Search for the cell housing the specified text and yield its (X, Y) center coordinate. 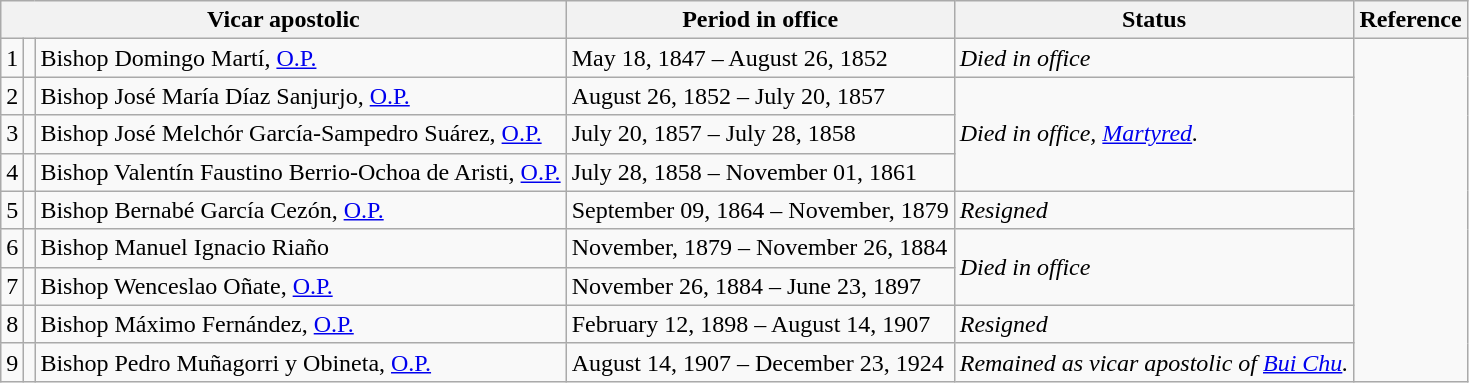
Period in office (760, 20)
July 20, 1857 – July 28, 1858 (760, 134)
Bishop Domingo Martí, O.P. (300, 58)
1 (12, 58)
Remained as vicar apostolic of Bui Chu. (1154, 362)
November 26, 1884 – June 23, 1897 (760, 286)
Bishop Valentín Faustino Berrio-Ochoa de Aristi, O.P. (300, 172)
Vicar apostolic (284, 20)
Bishop Máximo Fernández, O.P. (300, 324)
Bishop Manuel Ignacio Riaño (300, 248)
Died in office, Martyred. (1154, 134)
August 14, 1907 – December 23, 1924 (760, 362)
8 (12, 324)
November, 1879 – November 26, 1884 (760, 248)
3 (12, 134)
2 (12, 96)
4 (12, 172)
May 18, 1847 – August 26, 1852 (760, 58)
Bishop José Melchór García-Sampedro Suárez, O.P. (300, 134)
September 09, 1864 – November, 1879 (760, 210)
7 (12, 286)
July 28, 1858 – November 01, 1861 (760, 172)
5 (12, 210)
August 26, 1852 – July 20, 1857 (760, 96)
Status (1154, 20)
6 (12, 248)
Bishop José María Díaz Sanjurjo, O.P. (300, 96)
February 12, 1898 – August 14, 1907 (760, 324)
Bishop Pedro Muñagorri y Obineta, O.P. (300, 362)
9 (12, 362)
Reference (1410, 20)
Bishop Bernabé García Cezón, O.P. (300, 210)
Bishop Wenceslao Oñate, O.P. (300, 286)
